Find where the given text appears and provide that cell's center as (x, y) coordinate. 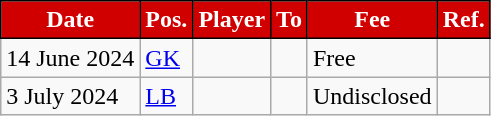
To (290, 20)
LB (166, 96)
Date (70, 20)
3 July 2024 (70, 96)
Free (372, 58)
Undisclosed (372, 96)
GK (166, 58)
Ref. (464, 20)
14 June 2024 (70, 58)
Pos. (166, 20)
Player (232, 20)
Fee (372, 20)
